Determine the (X, Y) coordinate at the center of the cell enclosing the given text.  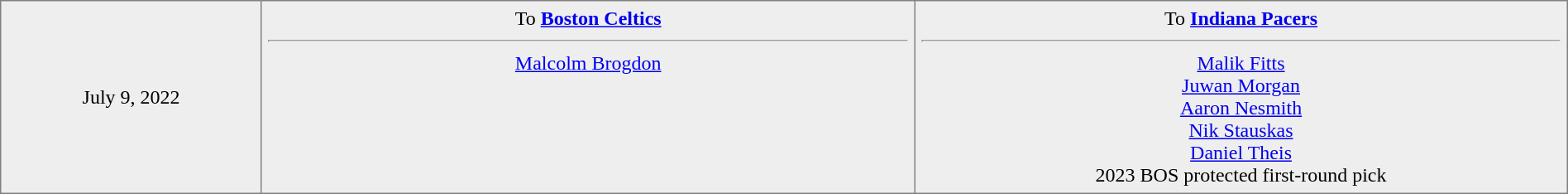
To Boston CelticsMalcolm Brogdon (587, 97)
July 9, 2022 (131, 97)
To Indiana PacersMalik FittsJuwan MorganAaron NesmithNik StauskasDaniel Theis2023 BOS protected first-round pick (1241, 97)
